For the text-containing cell, return its midpoint in [X, Y] coordinate format. 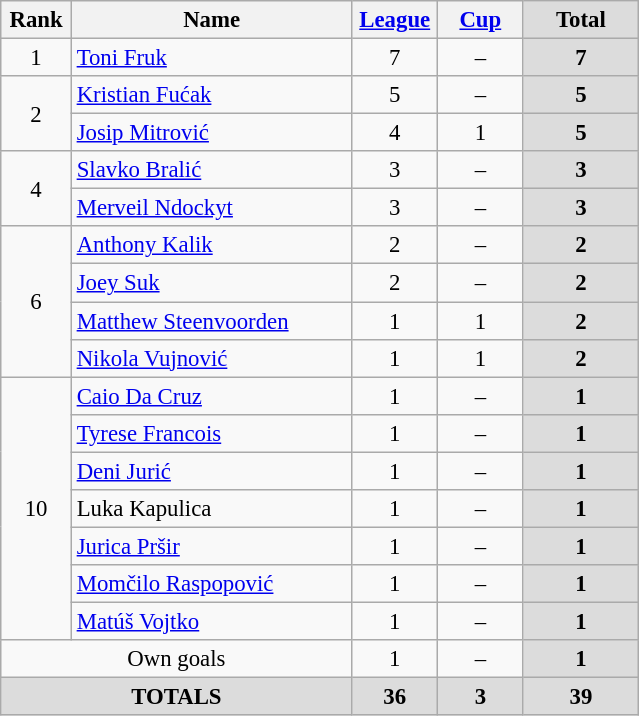
Matúš Vojtko [212, 621]
Merveil Ndockyt [212, 208]
Tyrese Francois [212, 433]
Matthew Steenvoorden [212, 321]
Anthony Kalik [212, 245]
36 [395, 697]
TOTALS [176, 697]
Momčilo Raspopović [212, 584]
Kristian Fućak [212, 95]
Joey Suk [212, 283]
39 [581, 697]
Cup [481, 20]
League [395, 20]
Josip Mitrović [212, 133]
6 [36, 301]
Total [581, 20]
Jurica Pršir [212, 546]
Luka Kapulica [212, 509]
Name [212, 20]
Caio Da Cruz [212, 396]
Rank [36, 20]
Slavko Bralić [212, 170]
Toni Fruk [212, 58]
Nikola Vujnović [212, 358]
10 [36, 508]
Own goals [176, 659]
Deni Jurić [212, 471]
